Return (X, Y) of the center of cell containing provided text 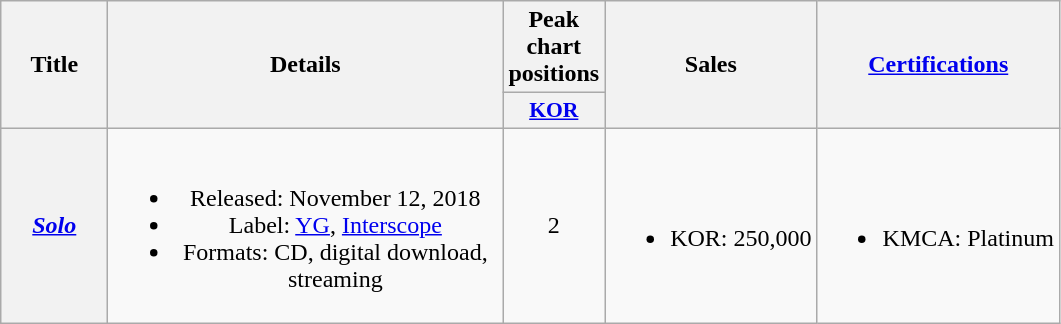
KOR (554, 111)
Peak chartpositions (554, 47)
Released: November 12, 2018Label: YG, InterscopeFormats: CD, digital download, streaming (306, 225)
KMCA: Platinum (938, 225)
Title (54, 65)
Solo (54, 225)
KOR: 250,000 (711, 225)
Details (306, 65)
Sales (711, 65)
2 (554, 225)
Certifications (938, 65)
